Extract the (X, Y) coordinate from the center of the cell holding the provided text.  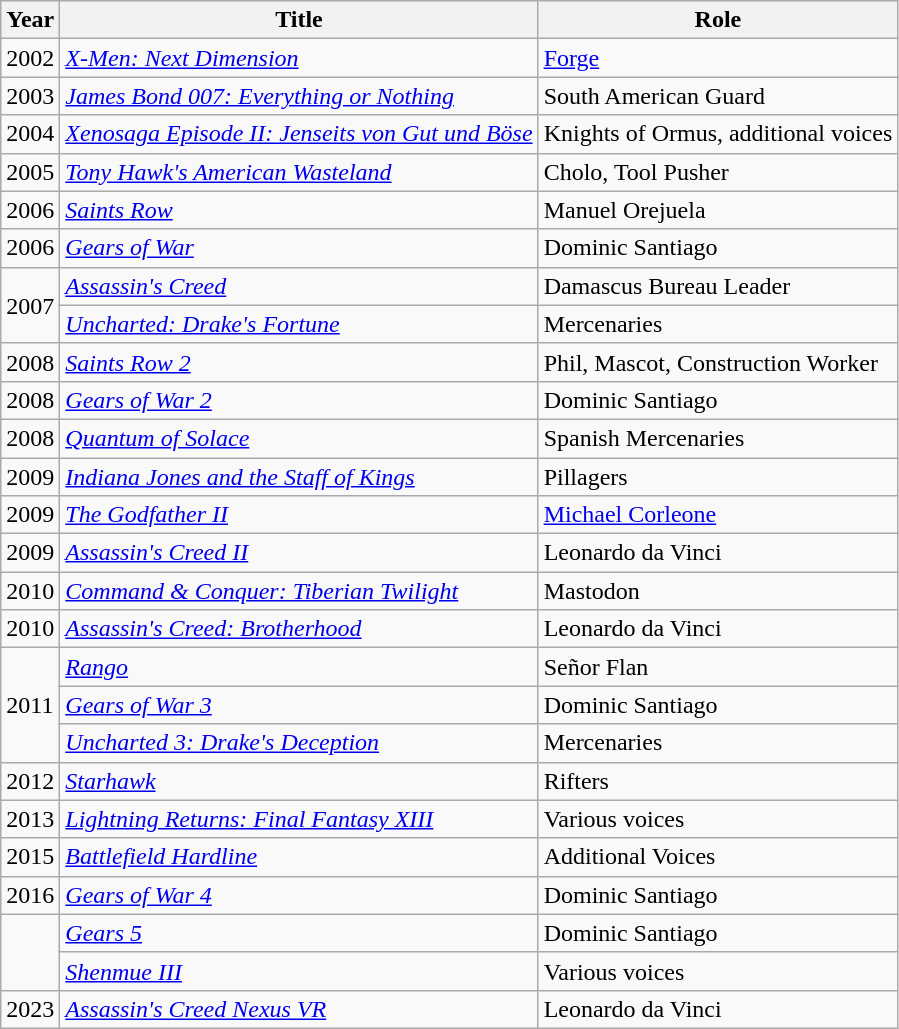
2016 (30, 895)
Damascus Bureau Leader (718, 286)
Gears 5 (299, 933)
Gears of War (299, 248)
Uncharted: Drake's Fortune (299, 324)
The Godfather II (299, 515)
South American Guard (718, 96)
Gears of War 4 (299, 895)
Assassin's Creed II (299, 553)
Additional Voices (718, 857)
Shenmue III (299, 971)
Assassin's Creed: Brotherhood (299, 629)
Rango (299, 667)
Assassin's Creed (299, 286)
Spanish Mercenaries (718, 438)
Saints Row 2 (299, 362)
2005 (30, 172)
Forge (718, 58)
Uncharted 3: Drake's Deception (299, 743)
Cholo, Tool Pusher (718, 172)
2002 (30, 58)
X-Men: Next Dimension (299, 58)
Indiana Jones and the Staff of Kings (299, 477)
Xenosaga Episode II: Jenseits von Gut und Böse (299, 134)
Lightning Returns: Final Fantasy XIII (299, 819)
Title (299, 20)
2023 (30, 1009)
Saints Row (299, 210)
Mastodon (718, 591)
Command & Conquer: Tiberian Twilight (299, 591)
Quantum of Solace (299, 438)
2011 (30, 705)
Starhawk (299, 781)
2003 (30, 96)
Phil, Mascot, Construction Worker (718, 362)
2013 (30, 819)
Señor Flan (718, 667)
Assassin's Creed Nexus VR (299, 1009)
2012 (30, 781)
Rifters (718, 781)
2007 (30, 305)
2004 (30, 134)
Michael Corleone (718, 515)
Gears of War 2 (299, 400)
Knights of Ormus, additional voices (718, 134)
Tony Hawk's American Wasteland (299, 172)
Manuel Orejuela (718, 210)
2015 (30, 857)
Gears of War 3 (299, 705)
Pillagers (718, 477)
James Bond 007: Everything or Nothing (299, 96)
Battlefield Hardline (299, 857)
Year (30, 20)
Role (718, 20)
